From the cell containing the given text, extract its center point as [X, Y] coordinate. 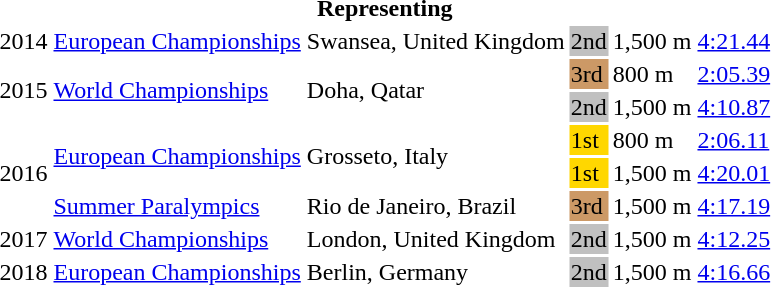
Doha, Qatar [436, 90]
London, United Kingdom [436, 239]
Rio de Janeiro, Brazil [436, 206]
Grosseto, Italy [436, 156]
Summer Paralympics [177, 206]
Berlin, Germany [436, 272]
Swansea, United Kingdom [436, 41]
